Locate the cell with the specified text and output its [X, Y] center coordinate. 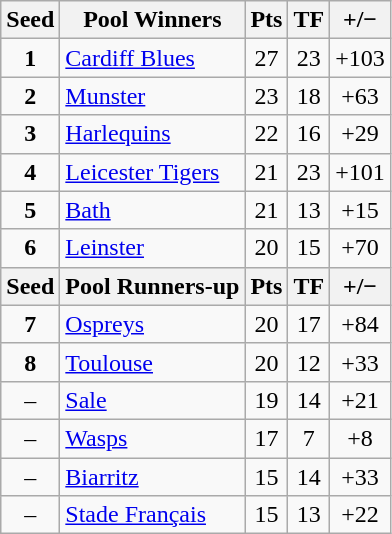
Biarritz [152, 477]
1 [30, 58]
Cardiff Blues [152, 58]
3 [30, 134]
+101 [360, 172]
Harlequins [152, 134]
Sale [152, 400]
22 [266, 134]
Leicester Tigers [152, 172]
12 [309, 362]
Bath [152, 210]
2 [30, 96]
Wasps [152, 438]
+15 [360, 210]
27 [266, 58]
Pool Runners-up [152, 286]
+63 [360, 96]
+8 [360, 438]
Pool Winners [152, 20]
Ospreys [152, 324]
+103 [360, 58]
+70 [360, 248]
+22 [360, 515]
+29 [360, 134]
4 [30, 172]
19 [266, 400]
+21 [360, 400]
Stade Français [152, 515]
18 [309, 96]
Toulouse [152, 362]
5 [30, 210]
Munster [152, 96]
8 [30, 362]
6 [30, 248]
Leinster [152, 248]
16 [309, 134]
+84 [360, 324]
